Identify which cell holds the provided text, then report its (X, Y) central coordinate. 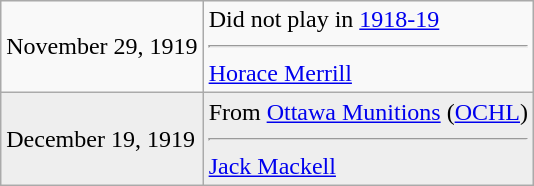
Did not play in 1918-19Horace Merrill (368, 47)
From Ottawa Munitions (OCHL)Jack Mackell (368, 139)
December 19, 1919 (102, 139)
November 29, 1919 (102, 47)
